Determine the [X, Y] coordinate at the center of the cell enclosing the given text.  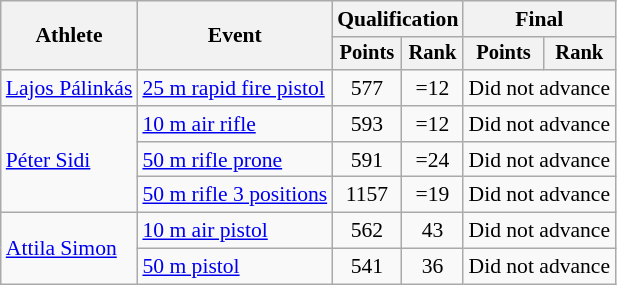
=24 [433, 160]
Athlete [70, 36]
562 [366, 231]
593 [366, 124]
50 m rifle prone [234, 160]
1157 [366, 195]
50 m rifle 3 positions [234, 195]
541 [366, 267]
577 [366, 88]
43 [433, 231]
Qualification [398, 19]
=19 [433, 195]
50 m pistol [234, 267]
Attila Simon [70, 248]
Lajos Pálinkás [70, 88]
591 [366, 160]
Final [539, 19]
10 m air pistol [234, 231]
10 m air rifle [234, 124]
Event [234, 36]
25 m rapid fire pistol [234, 88]
36 [433, 267]
Péter Sidi [70, 160]
